Extract the [x, y] coordinate from the center of the cell holding the provided text.  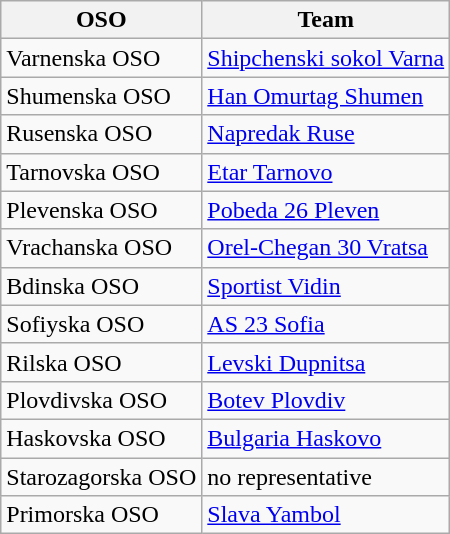
Plevenska OSO [102, 210]
Vrachanska OSO [102, 248]
Plovdivska OSO [102, 400]
OSO [102, 20]
Tarnovska OSO [102, 172]
AS 23 Sofia [326, 324]
Primorska OSO [102, 515]
Rusenska OSO [102, 134]
Bdinska OSO [102, 286]
Sofiyska OSO [102, 324]
Shumenska OSO [102, 96]
Varnenska OSO [102, 58]
Levski Dupnitsa [326, 362]
Team [326, 20]
Bulgaria Haskovo [326, 438]
Pobeda 26 Pleven [326, 210]
Napredak Ruse [326, 134]
Slava Yambol [326, 515]
Sportist Vidin [326, 286]
Haskovska OSO [102, 438]
Starozagorska OSO [102, 477]
no representative [326, 477]
Etar Tarnovo [326, 172]
Shipchenski sokol Varna [326, 58]
Botev Plovdiv [326, 400]
Han Omurtag Shumen [326, 96]
Rilska OSO [102, 362]
Orel-Chegan 30 Vratsa [326, 248]
